Scan for the cell matching the given text and deliver its (x, y) coordinate at center. 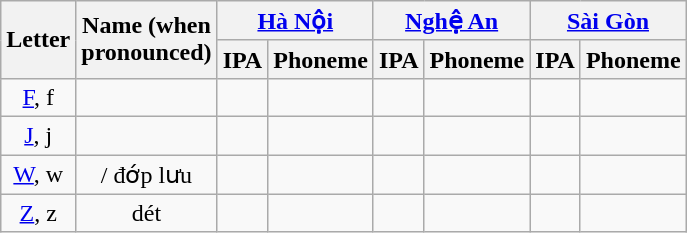
Nghệ An (451, 21)
Hà Nội (295, 21)
F, f (38, 97)
/ đớp lưu (146, 174)
J, j (38, 135)
Z, z (38, 213)
W, w (38, 174)
Sài Gòn (608, 21)
Letter (38, 40)
dét (146, 213)
Name (whenpronounced) (146, 40)
